From the cell containing the given text, extract its center point as [X, Y] coordinate. 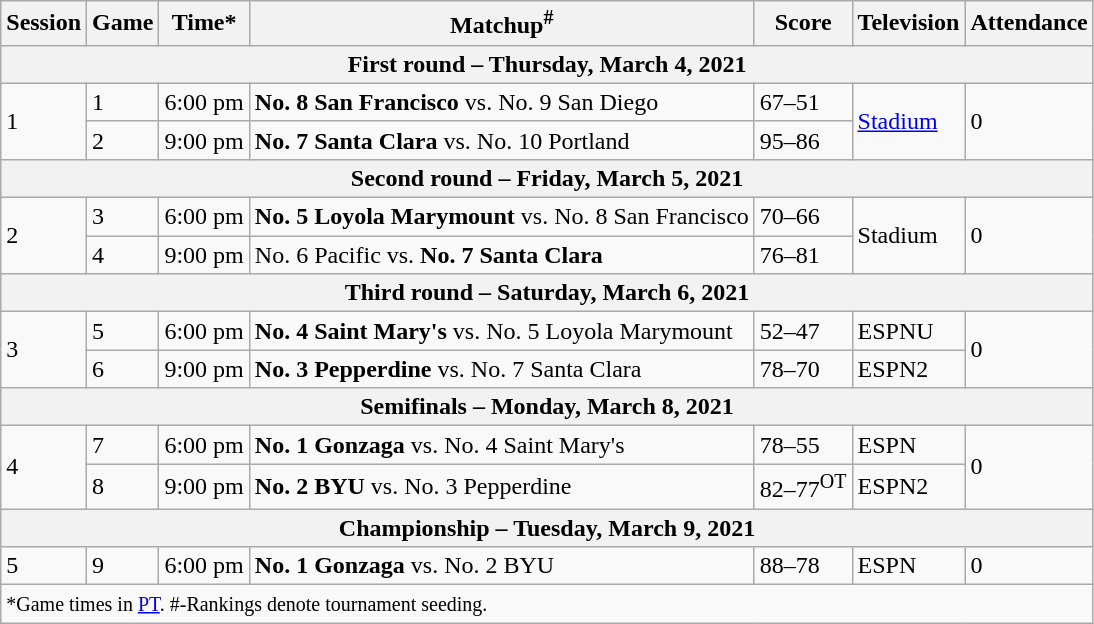
No. 5 Loyola Marymount vs. No. 8 San Francisco [502, 217]
8 [123, 486]
78–55 [803, 445]
67–51 [803, 102]
76–81 [803, 255]
6 [123, 369]
No. 4 Saint Mary's vs. No. 5 Loyola Marymount [502, 331]
82–77OT [803, 486]
Semifinals – Monday, March 8, 2021 [548, 407]
9 [123, 566]
Session [44, 24]
95–86 [803, 140]
Matchup# [502, 24]
88–78 [803, 566]
Time* [204, 24]
No. 3 Pepperdine vs. No. 7 Santa Clara [502, 369]
70–66 [803, 217]
No. 2 BYU vs. No. 3 Pepperdine [502, 486]
52–47 [803, 331]
No. 8 San Francisco vs. No. 9 San Diego [502, 102]
First round – Thursday, March 4, 2021 [548, 64]
Score [803, 24]
No. 7 Santa Clara vs. No. 10 Portland [502, 140]
Third round – Saturday, March 6, 2021 [548, 293]
78–70 [803, 369]
Second round – Friday, March 5, 2021 [548, 178]
Television [908, 24]
ESPNU [908, 331]
7 [123, 445]
No. 1 Gonzaga vs. No. 4 Saint Mary's [502, 445]
Game [123, 24]
*Game times in PT. #-Rankings denote tournament seeding. [548, 604]
Attendance [1029, 24]
No. 1 Gonzaga vs. No. 2 BYU [502, 566]
Championship – Tuesday, March 9, 2021 [548, 528]
No. 6 Pacific vs. No. 7 Santa Clara [502, 255]
